For the text-containing cell, return its midpoint in (X, Y) coordinate format. 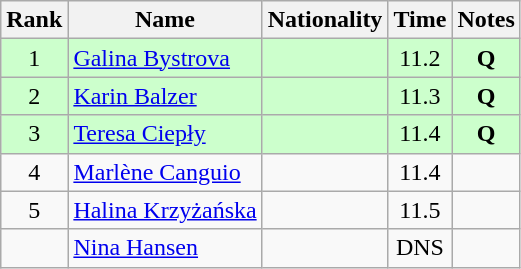
5 (34, 210)
Marlène Canguio (165, 172)
Halina Krzyżańska (165, 210)
11.2 (420, 58)
11.5 (420, 210)
Time (420, 20)
Nina Hansen (165, 248)
Nationality (325, 20)
Teresa Ciepły (165, 134)
Galina Bystrova (165, 58)
DNS (420, 248)
3 (34, 134)
Rank (34, 20)
Karin Balzer (165, 96)
Notes (486, 20)
2 (34, 96)
4 (34, 172)
11.3 (420, 96)
1 (34, 58)
Name (165, 20)
